Detect which cell encompasses the target text, then output its (X, Y) center coordinate. 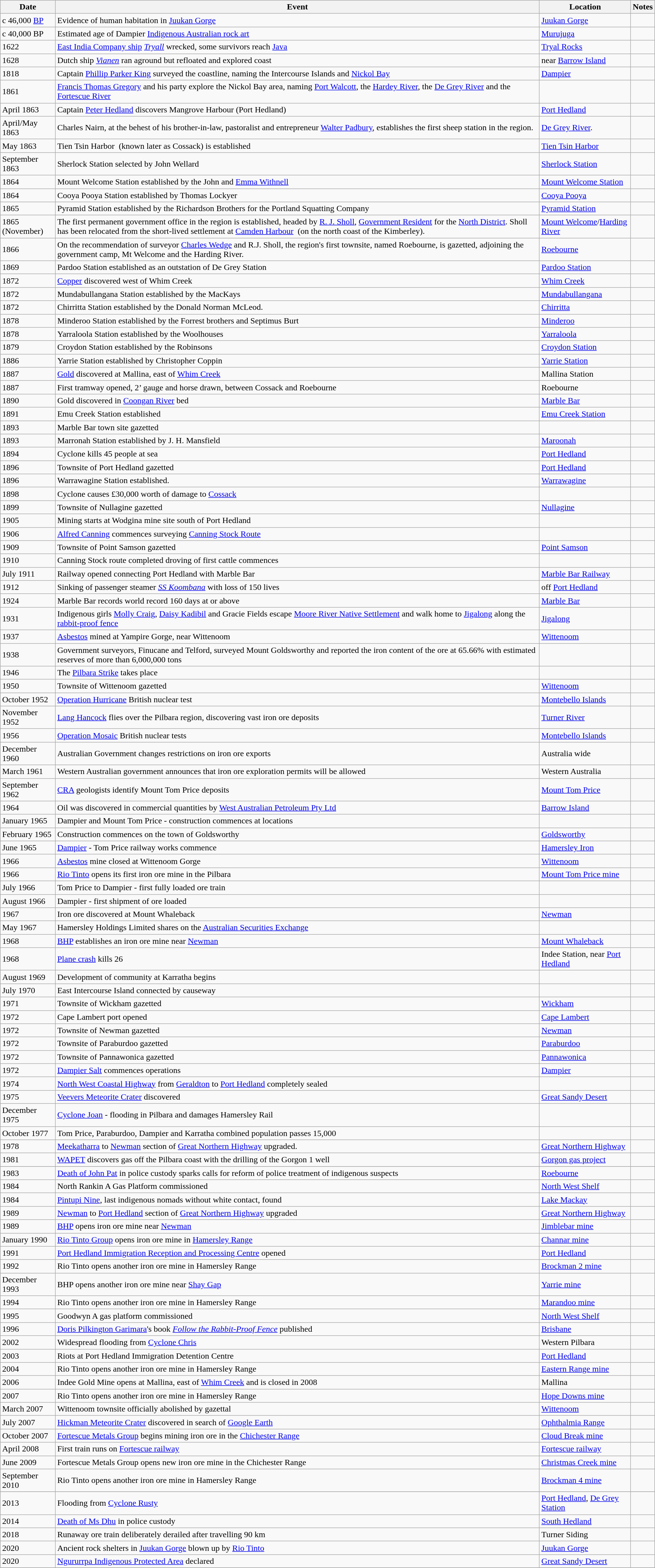
Canning Stock route completed droving of first cattle commences (297, 560)
1879 (28, 347)
Townsite of Port Hedland gazetted (297, 467)
Asbestos mined at Yampire Gorge, near Wittenoom (297, 636)
1906 (28, 534)
Copper discovered west of Whim Creek (297, 281)
Fortescue Metals Group opens new iron ore mine in the Chichester Range (297, 1462)
Francis Thomas Gregory and his party explore the Nickol Bay area, naming Port Walcott, the Hardey River, the De Grey River and the Fortescue River (297, 92)
Railway opened connecting Port Hedland with Marble Bar (297, 574)
December 1960 (28, 753)
Pintupi Nine, last indigenous nomads without white contact, found (297, 1200)
December 1975 (28, 1115)
October 2007 (28, 1436)
Pannawonica (585, 1057)
Mallina Station (585, 374)
Australian Government changes restrictions on iron ore exports (297, 753)
Tien Tsin Harbor (585, 146)
Yarrie Station established by Christopher Coppin (297, 361)
Notes (643, 7)
Iron ore discovered at Mount Whaleback (297, 914)
Goldsworthy (585, 834)
1995 (28, 1316)
1890 (28, 400)
Warrawagine Station established. (297, 481)
c 46,000 BP (28, 20)
Chirritta Station established by the Donald Norman McLeod. (297, 307)
August 1969 (28, 977)
Australia wide (585, 753)
Pardoo Station (585, 267)
BHP opens another iron ore mine near Shay Gap (297, 1284)
Western Australian government announces that iron ore exploration permits will be allowed (297, 772)
Dutch ship Vianen ran aground but refloated and explored coast (297, 60)
Marble Bar Railway (585, 574)
2013 (28, 1503)
1909 (28, 547)
East Intercourse Island connected by causeway (297, 990)
1865 (28, 209)
Ngururrpa Indigenous Protected Area declared (297, 1561)
October 1952 (28, 699)
Christmas Creek mine (585, 1462)
Ancient rock shelters in Juukan Gorge blown up by Rio Tinto (297, 1548)
BHP opens iron ore mine near Newman (297, 1226)
Sherlock Station selected by John Wellard (297, 164)
1992 (28, 1266)
Wittenoom townsite officially abolished by gazettal (297, 1409)
Flooding from Cyclone Rusty (297, 1503)
1983 (28, 1173)
1967 (28, 914)
off Port Hedland (585, 587)
1628 (28, 60)
Tien Tsin Harbor (known later as Cossack) is established (297, 146)
North Rankin A Gas Platform commissioned (297, 1186)
Estimated age of Dampier Indigenous Australian rock art (297, 34)
Fortescue railway (585, 1449)
1975 (28, 1097)
2002 (28, 1342)
1861 (28, 92)
June 1965 (28, 848)
Death of Ms Dhu in police custody (297, 1521)
Newman to Port Hedland section of Great Northern Highway upgraded (297, 1213)
Marble Bar town site gazetted (297, 427)
1974 (28, 1083)
1899 (28, 507)
Townsite of Nullagine gazetted (297, 507)
July 1970 (28, 990)
January 1965 (28, 821)
Paraburdoo (585, 1044)
Mallina (585, 1382)
Mundabullangana (585, 294)
Brockman 4 mine (585, 1480)
Townsite of Paraburdoo gazetted (297, 1044)
Townsite of Wickham gazetted (297, 1004)
March 2007 (28, 1409)
Asbestos mine closed at Wittenoom Gorge (297, 861)
1869 (28, 267)
Alfred Canning commences surveying Canning Stock Route (297, 534)
Development of community at Karratha begins (297, 977)
near Barrow Island (585, 60)
Croydon Station (585, 347)
Emu Creek Station established (297, 414)
2004 (28, 1369)
Gold discovered at Mallina, east of Whim Creek (297, 374)
1946 (28, 673)
Mount Welcome/Harding River (585, 227)
Turner River (585, 718)
The Pilbara Strike takes place (297, 673)
Gold discovered in Coongan River bed (297, 400)
November 1952 (28, 718)
1898 (28, 494)
Cyclone causes £30,000 worth of damage to Cossack (297, 494)
Tom Price to Dampier - first fully loaded ore train (297, 887)
July 2007 (28, 1422)
Marble Bar records world record 160 days at or above (297, 600)
Sinking of passenger steamer SS Koombana with loss of 150 lives (297, 587)
Brisbane (585, 1329)
1818 (28, 74)
Lake Mackay (585, 1200)
July 1966 (28, 887)
Sherlock Station (585, 164)
1622 (28, 47)
June 2009 (28, 1462)
January 1990 (28, 1240)
Mount Tom Price mine (585, 874)
Fortescue Metals Group begins mining iron ore in the Chichester Range (297, 1436)
March 1961 (28, 772)
Oil was discovered in commercial quantities by West Australian Petroleum Pty Ltd (297, 808)
Operation Mosaic British nuclear tests (297, 736)
Dampier - first shipment of ore loaded (297, 901)
April/May 1863 (28, 127)
1924 (28, 600)
Port Hedland Immigration Reception and Processing Centre opened (297, 1253)
Croydon Station established by the Robinsons (297, 347)
Warrawagine (585, 481)
Mount Welcome Station established by the John and Emma Withnell (297, 182)
Barrow Island (585, 808)
c 40,000 BP (28, 34)
Riots at Port Hedland Immigration Detention Centre (297, 1356)
May 1863 (28, 146)
September 2010 (28, 1480)
Goodwyn A gas platform commissioned (297, 1316)
Mount Whaleback (585, 941)
Dampier - Tom Price railway works commence (297, 848)
September 1863 (28, 164)
Captain Peter Hedland discovers Mangrove Harbour (Port Hedland) (297, 110)
Wickham (585, 1004)
Rio Tinto Group opens iron ore mine in Hamersley Range (297, 1240)
Event (297, 7)
Rio Tinto opens its first iron ore mine in the Pilbara (297, 874)
Hamersley Holdings Limited shares on the Australian Securities Exchange (297, 928)
October 1977 (28, 1133)
Western Pilbara (585, 1342)
Gorgon gas project (585, 1160)
Cooya Pooya (585, 195)
Construction commences on the town of Goldsworthy (297, 834)
1931 (28, 618)
Nullagine (585, 507)
1910 (28, 560)
1956 (28, 736)
Location (585, 7)
1950 (28, 686)
Tom Price, Paraburdoo, Dampier and Karratha combined population passes 15,000 (297, 1133)
Turner Siding (585, 1534)
Evidence of human habitation in Juukan Gorge (297, 20)
1971 (28, 1004)
WAPET discovers gas off the Pilbara coast with the drilling of the Gorgon 1 well (297, 1160)
Minderoo Station established by the Forrest brothers and Septimus Burt (297, 321)
Port Hedland, De Grey Station (585, 1503)
Marronah Station established by J. H. Mansfield (297, 441)
North West Coastal Highway from Geraldton to Port Hedland completely sealed (297, 1083)
Hamersley Iron (585, 848)
July 1911 (28, 574)
Cloud Break mine (585, 1436)
Indee Station, near Port Hedland (585, 959)
Charles Nairn, at the behest of his brother-in-law, pastoralist and entrepreneur Walter Padbury, establishes the first sheep station in the region. (297, 127)
Dampier and Mount Tom Price - construction commences at locations (297, 821)
2003 (28, 1356)
Hope Downs mine (585, 1396)
Townsite of Pannawonica gazetted (297, 1057)
Cape Lambert (585, 1017)
Jigalong (585, 618)
Mining starts at Wodgina mine site south of Port Hedland (297, 521)
Cape Lambert port opened (297, 1017)
Minderoo (585, 321)
Indee Gold Mine opens at Mallina, east of Whim Creek and is closed in 2008 (297, 1382)
Cyclone kills 45 people at sea (297, 454)
Tryal Rocks (585, 47)
2007 (28, 1396)
1938 (28, 655)
Mount Tom Price (585, 790)
Jimblebar mine (585, 1226)
1886 (28, 361)
Point Samson (585, 547)
May 1967 (28, 928)
Runaway ore train deliberately derailed after travelling 90 km (297, 1534)
1894 (28, 454)
Townsite of Point Samson gazetted (297, 547)
Veevers Meteorite Crater discovered (297, 1097)
Captain Phillip Parker King surveyed the coastline, naming the Intercourse Islands and Nickol Bay (297, 74)
1964 (28, 808)
Cooya Pooya Station established by Thomas Lockyer (297, 195)
De Grey River. (585, 127)
1981 (28, 1160)
February 1965 (28, 834)
Widespread flooding from Cyclone Chris (297, 1342)
April 2008 (28, 1449)
CRA geologists identify Mount Tom Price deposits (297, 790)
Whim Creek (585, 281)
Plane crash kills 26 (297, 959)
Meekatharra to Newman section of Great Northern Highway upgraded. (297, 1147)
Doris Pilkington Garimara's book Follow the Rabbit-Proof Fence published (297, 1329)
First tramway opened, 2’ gauge and horse drawn, between Cossack and Roebourne (297, 387)
Mundabullangana Station established by the MacKays (297, 294)
August 1966 (28, 901)
1996 (28, 1329)
September 1962 (28, 790)
2014 (28, 1521)
Dampier Salt commences operations (297, 1070)
BHP establishes an iron ore mine near Newman (297, 941)
Marandoo mine (585, 1302)
Pyramid Station (585, 209)
1905 (28, 521)
December 1993 (28, 1284)
First train runs on Fortescue railway (297, 1449)
Pardoo Station established as an outstation of De Grey Station (297, 267)
Lang Hancock flies over the Pilbara region, discovering vast iron ore deposits (297, 718)
South Hedland (585, 1521)
Channar mine (585, 1240)
2006 (28, 1382)
Murujuga (585, 34)
1866 (28, 249)
Emu Creek Station (585, 414)
Chirritta (585, 307)
1978 (28, 1147)
Yarraloola Station established by the Woolhouses (297, 334)
Date (28, 7)
Ophthalmia Range (585, 1422)
1937 (28, 636)
April 1863 (28, 110)
Yarrie mine (585, 1284)
2018 (28, 1534)
Maroonah (585, 441)
Yarraloola (585, 334)
1912 (28, 587)
Pyramid Station established by the Richardson Brothers for the Portland Squatting Company (297, 209)
Hickman Meteorite Crater discovered in search of Google Earth (297, 1422)
Eastern Range mine (585, 1369)
1865 (November) (28, 227)
1991 (28, 1253)
Brockman 2 mine (585, 1266)
Mount Welcome Station (585, 182)
East India Company ship Tryall wrecked, some survivors reach Java (297, 47)
Cyclone Joan - flooding in Pilbara and damages Hamersley Rail (297, 1115)
Operation Hurricane British nuclear test (297, 699)
Townsite of Wittenoom gazetted (297, 686)
Yarrie Station (585, 361)
1891 (28, 414)
Townsite of Newman gazetted (297, 1030)
1994 (28, 1302)
Western Australia (585, 772)
Death of John Pat in police custody sparks calls for reform of police treatment of indigenous suspects (297, 1173)
